For the text-containing cell, return its midpoint in (X, Y) coordinate format. 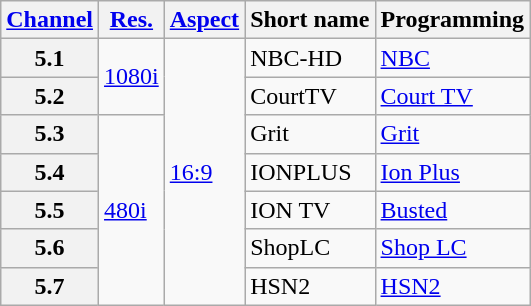
480i (132, 210)
5.4 (50, 172)
Ion Plus (452, 172)
NBC (452, 58)
5.1 (50, 58)
ION TV (310, 210)
Busted (452, 210)
Res. (132, 20)
Channel (50, 20)
1080i (132, 77)
Short name (310, 20)
Court TV (452, 96)
IONPLUS (310, 172)
5.2 (50, 96)
CourtTV (310, 96)
NBC-HD (310, 58)
Aspect (204, 20)
5.5 (50, 210)
16:9 (204, 172)
5.6 (50, 248)
Shop LC (452, 248)
Programming (452, 20)
5.7 (50, 286)
ShopLC (310, 248)
5.3 (50, 134)
